Capture the cell that displays the provided text and extract its [X, Y] central coordinate. 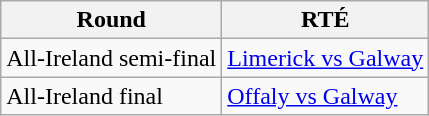
All-Ireland semi-final [112, 58]
RTÉ [326, 20]
Limerick vs Galway [326, 58]
Offaly vs Galway [326, 96]
Round [112, 20]
All-Ireland final [112, 96]
